Detect which cell encompasses the target text, then output its [X, Y] center coordinate. 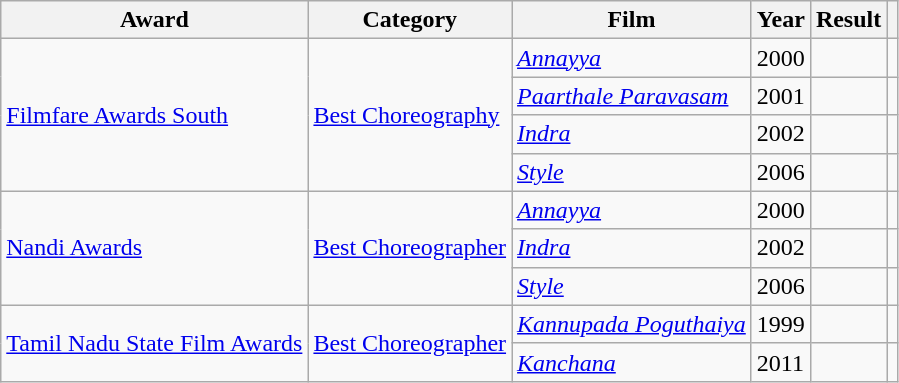
Award [154, 20]
Result [848, 20]
Best Choreography [410, 115]
Kanchana [632, 362]
2001 [780, 96]
Kannupada Poguthaiya [632, 324]
Filmfare Awards South [154, 115]
Tamil Nadu State Film Awards [154, 343]
Category [410, 20]
Year [780, 20]
Nandi Awards [154, 248]
1999 [780, 324]
Film [632, 20]
Paarthale Paravasam [632, 96]
2011 [780, 362]
